Detect which cell encompasses the target text, then output its (x, y) center coordinate. 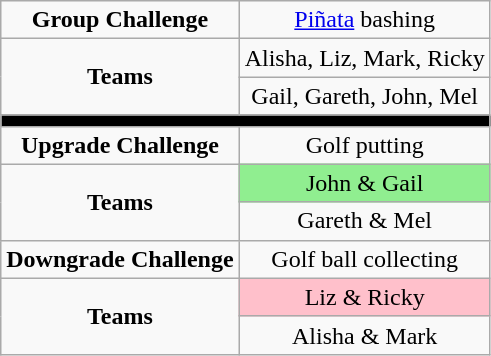
Alisha & Mark (364, 335)
Gareth & Mel (364, 221)
Piñata bashing (364, 20)
Gail, Gareth, John, Mel (364, 96)
Upgrade Challenge (120, 145)
Group Challenge (120, 20)
Golf putting (364, 145)
Golf ball collecting (364, 259)
Downgrade Challenge (120, 259)
Alisha, Liz, Mark, Ricky (364, 58)
John & Gail (364, 183)
Liz & Ricky (364, 297)
